Output the (X, Y) coordinate of the center of the cell containing the given text.  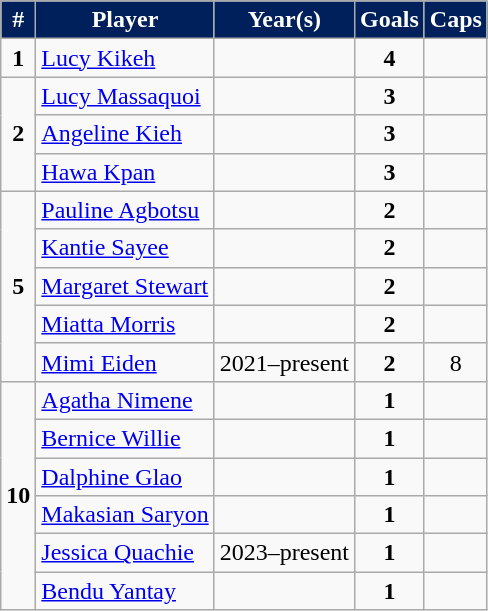
Makasian Saryon (125, 515)
Angeline Kieh (125, 134)
Lucy Massaquoi (125, 96)
Mimi Eiden (125, 362)
Player (125, 20)
Miatta Morris (125, 324)
# (18, 20)
2023–present (284, 553)
Year(s) (284, 20)
Hawa Kpan (125, 172)
Lucy Kikeh (125, 58)
Bernice Willie (125, 438)
Goals (390, 20)
5 (18, 286)
Pauline Agbotsu (125, 210)
2021–present (284, 362)
Kantie Sayee (125, 248)
Caps (456, 20)
Dalphine Glao (125, 477)
Bendu Yantay (125, 591)
8 (456, 362)
10 (18, 495)
Jessica Quachie (125, 553)
Margaret Stewart (125, 286)
Agatha Nimene (125, 400)
4 (390, 58)
